Locate the cell with the specified text and output its (x, y) center coordinate. 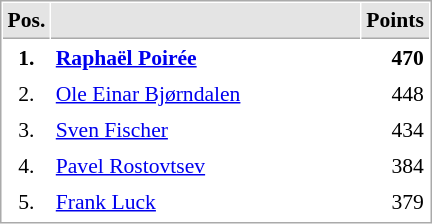
448 (396, 93)
434 (396, 129)
384 (396, 165)
2. (26, 93)
4. (26, 165)
470 (396, 57)
3. (26, 129)
Frank Luck (206, 201)
Raphaël Poirée (206, 57)
Pos. (26, 21)
1. (26, 57)
Pavel Rostovtsev (206, 165)
Points (396, 21)
5. (26, 201)
Ole Einar Bjørndalen (206, 93)
Sven Fischer (206, 129)
379 (396, 201)
